Pinpoint the cell where the given text exists, returning its [X, Y] midpoint coordinate. 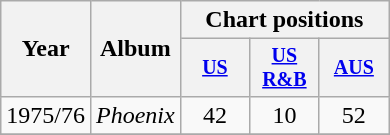
Album [135, 49]
USR&B [284, 68]
10 [284, 115]
AUS [354, 68]
1975/76 [46, 115]
52 [354, 115]
US [214, 68]
Year [46, 49]
42 [214, 115]
Chart positions [284, 20]
Phoenix [135, 115]
